Extract the (x, y) coordinate from the center of the cell holding the provided text.  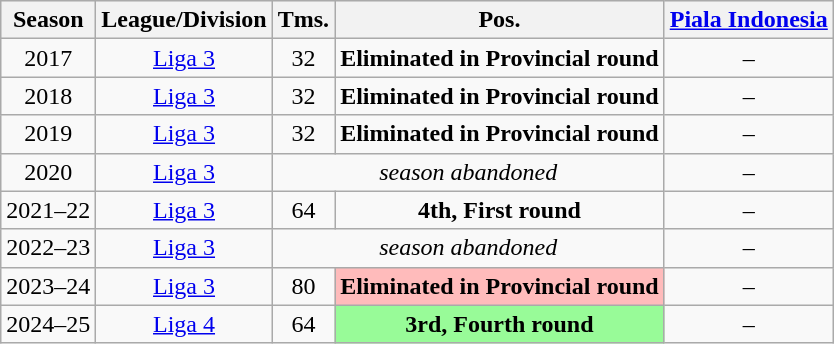
80 (303, 286)
2023–24 (48, 286)
Season (48, 20)
2017 (48, 58)
2020 (48, 172)
Pos. (500, 20)
2019 (48, 134)
4th, First round (500, 210)
Liga 4 (184, 324)
3rd, Fourth round (500, 324)
Piala Indonesia (748, 20)
2022–23 (48, 248)
2024–25 (48, 324)
2018 (48, 96)
Tms. (303, 20)
League/Division (184, 20)
2021–22 (48, 210)
